Scan for the cell matching the given text and deliver its [x, y] coordinate at center. 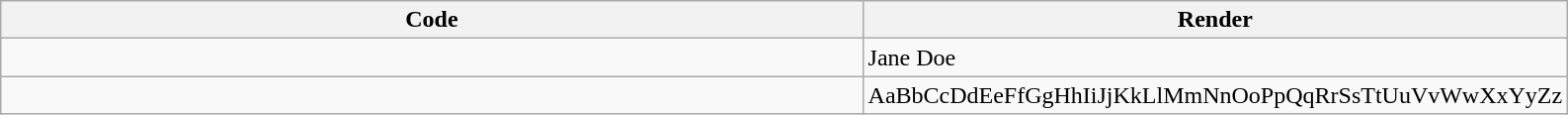
Jane Doe [1215, 57]
Render [1215, 20]
AaBbCcDdEeFfGgHhIiJjKkLlMmNnOoPpQqRrSsTtUuVvWwXxYyZz [1215, 95]
Code [432, 20]
